Provide the (x, y) coordinate of the cell's center where the given text is located.  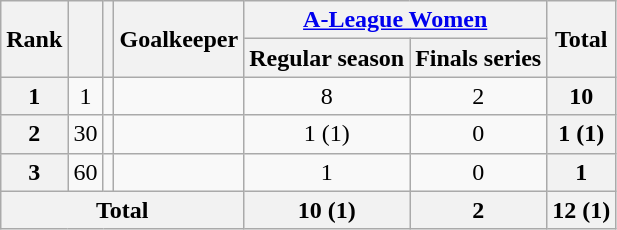
Regular season (327, 58)
Rank (34, 39)
10 (1) (327, 210)
3 (34, 172)
10 (582, 96)
8 (327, 96)
A-League Women (396, 20)
Goalkeeper (179, 39)
12 (1) (582, 210)
Finals series (478, 58)
30 (86, 134)
60 (86, 172)
